Search for the cell housing the specified text and yield its [X, Y] center coordinate. 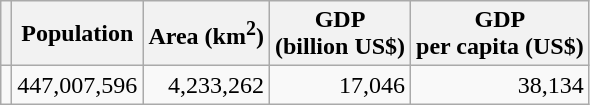
38,134 [500, 85]
GDP per capita (US$) [500, 34]
Area (km2) [206, 34]
17,046 [340, 85]
447,007,596 [78, 85]
4,233,262 [206, 85]
GDP (billion US$) [340, 34]
Population [78, 34]
